Output the (x, y) coordinate of the center of the cell containing the given text.  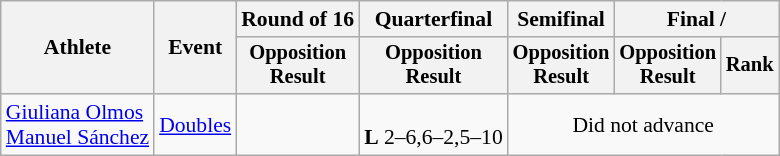
Round of 16 (298, 19)
Final / (696, 19)
Semifinal (562, 19)
Athlete (78, 48)
Quarterfinal (434, 19)
Did not advance (644, 124)
Event (195, 48)
Rank (750, 66)
Doubles (195, 124)
L 2–6,6–2,5–10 (434, 124)
Giuliana OlmosManuel Sánchez (78, 124)
